Output the (x, y) coordinate of the center of the cell containing the given text.  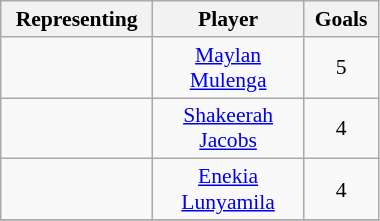
5 (342, 68)
Representing (77, 19)
Maylan Mulenga (228, 68)
Player (228, 19)
Shakeerah Jacobs (228, 128)
Goals (342, 19)
Enekia Lunyamila (228, 190)
